Search for the cell housing the specified text and yield its (x, y) center coordinate. 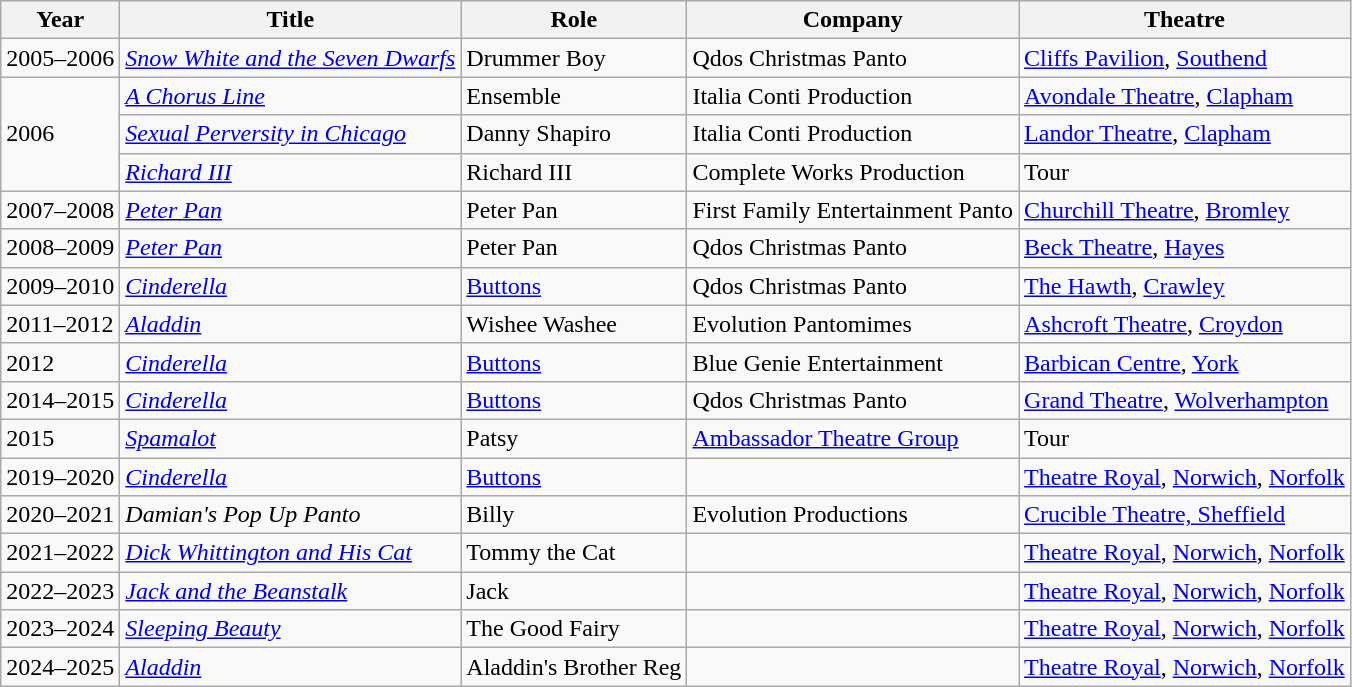
Ambassador Theatre Group (853, 438)
Cliffs Pavilion, Southend (1185, 58)
Barbican Centre, York (1185, 362)
2022–2023 (60, 591)
2012 (60, 362)
The Good Fairy (574, 629)
Spamalot (290, 438)
2009–2010 (60, 286)
Year (60, 20)
Landor Theatre, Clapham (1185, 134)
Tommy the Cat (574, 553)
First Family Entertainment Panto (853, 210)
Churchill Theatre, Bromley (1185, 210)
Jack and the Beanstalk (290, 591)
Billy (574, 515)
Patsy (574, 438)
Company (853, 20)
2015 (60, 438)
2008–2009 (60, 248)
Crucible Theatre, Sheffield (1185, 515)
2020–2021 (60, 515)
Drummer Boy (574, 58)
Danny Shapiro (574, 134)
Snow White and the Seven Dwarfs (290, 58)
Title (290, 20)
Wishee Washee (574, 324)
2014–2015 (60, 400)
Jack (574, 591)
2021–2022 (60, 553)
Beck Theatre, Hayes (1185, 248)
Evolution Productions (853, 515)
Aladdin's Brother Reg (574, 667)
Ashcroft Theatre, Croydon (1185, 324)
Ensemble (574, 96)
2011–2012 (60, 324)
Complete Works Production (853, 172)
A Chorus Line (290, 96)
2023–2024 (60, 629)
The Hawth, Crawley (1185, 286)
2007–2008 (60, 210)
Evolution Pantomimes (853, 324)
Theatre (1185, 20)
2019–2020 (60, 477)
Avondale Theatre, Clapham (1185, 96)
Grand Theatre, Wolverhampton (1185, 400)
2005–2006 (60, 58)
2024–2025 (60, 667)
Sleeping Beauty (290, 629)
Sexual Perversity in Chicago (290, 134)
2006 (60, 134)
Blue Genie Entertainment (853, 362)
Dick Whittington and His Cat (290, 553)
Role (574, 20)
Damian's Pop Up Panto (290, 515)
